Identify which cell holds the provided text, then report its [X, Y] central coordinate. 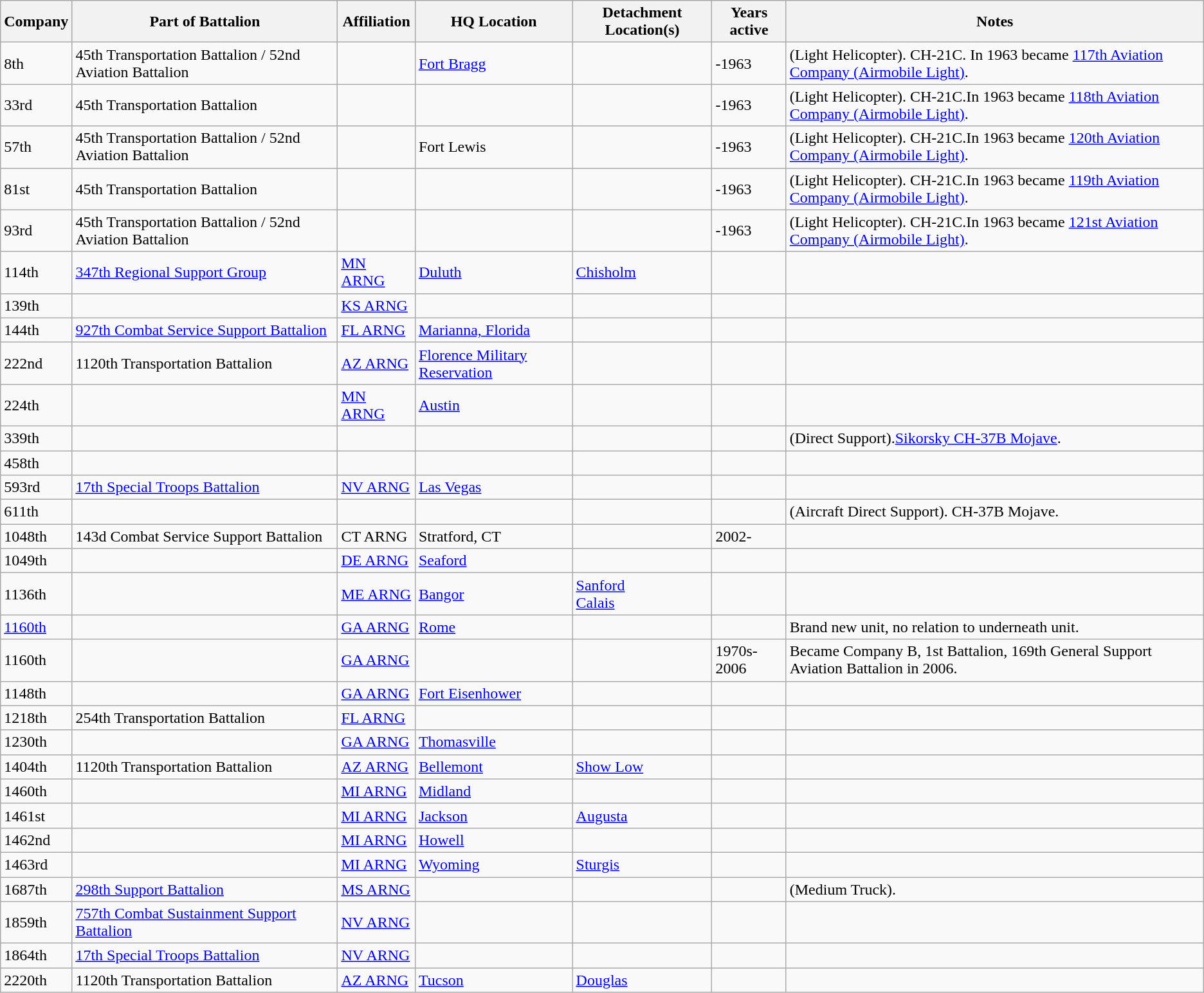
114th [36, 273]
(Light Helicopter). CH-21C.In 1963 became 119th Aviation Company (Airmobile Light). [994, 189]
Fort Eisenhower [494, 693]
Chisholm [642, 273]
298th Support Battalion [205, 889]
(Light Helicopter). CH-21C.In 1963 became 118th Aviation Company (Airmobile Light). [994, 105]
611th [36, 512]
1048th [36, 536]
Detachment Location(s) [642, 22]
(Aircraft Direct Support). CH-37B Mojave. [994, 512]
Stratford, CT [494, 536]
1049th [36, 561]
ME ARNG [376, 594]
1864th [36, 956]
1230th [36, 742]
347th Regional Support Group [205, 273]
Rome [494, 627]
Tucson [494, 980]
224th [36, 405]
DE ARNG [376, 561]
139th [36, 305]
2002- [749, 536]
458th [36, 462]
Company [36, 22]
1859th [36, 922]
CT ARNG [376, 536]
(Direct Support).Sikorsky CH-37B Mojave. [994, 438]
KS ARNG [376, 305]
757th Combat Sustainment Support Battalion [205, 922]
Fort Bragg [494, 63]
1461st [36, 815]
(Medium Truck). [994, 889]
33rd [36, 105]
Duluth [494, 273]
1970s-2006 [749, 660]
MS ARNG [376, 889]
Bellemont [494, 767]
927th Combat Service Support Battalion [205, 330]
1148th [36, 693]
593rd [36, 487]
Fort Lewis [494, 147]
1218th [36, 718]
254th Transportation Battalion [205, 718]
1462nd [36, 840]
(Light Helicopter). CH-21C. In 1963 became 117th Aviation Company (Airmobile Light). [994, 63]
SanfordCalais [642, 594]
339th [36, 438]
1463rd [36, 864]
8th [36, 63]
HQ Location [494, 22]
222nd [36, 363]
Notes [994, 22]
Howell [494, 840]
Affiliation [376, 22]
144th [36, 330]
Wyoming [494, 864]
57th [36, 147]
Marianna, Florida [494, 330]
Years active [749, 22]
93rd [36, 230]
2220th [36, 980]
1404th [36, 767]
Sturgis [642, 864]
Midland [494, 791]
Augusta [642, 815]
(Light Helicopter). CH-21C.In 1963 became 121st Aviation Company (Airmobile Light). [994, 230]
(Light Helicopter). CH-21C.In 1963 became 120th Aviation Company (Airmobile Light). [994, 147]
1687th [36, 889]
Bangor [494, 594]
Part of Battalion [205, 22]
81st [36, 189]
Thomasville [494, 742]
Las Vegas [494, 487]
1460th [36, 791]
Seaford [494, 561]
Florence Military Reservation [494, 363]
1136th [36, 594]
Jackson [494, 815]
143d Combat Service Support Battalion [205, 536]
Became Company B, 1st Battalion, 169th General Support Aviation Battalion in 2006. [994, 660]
Douglas [642, 980]
Show Low [642, 767]
Austin [494, 405]
Brand new unit, no relation to underneath unit. [994, 627]
